Search for the cell housing the specified text and yield its (X, Y) center coordinate. 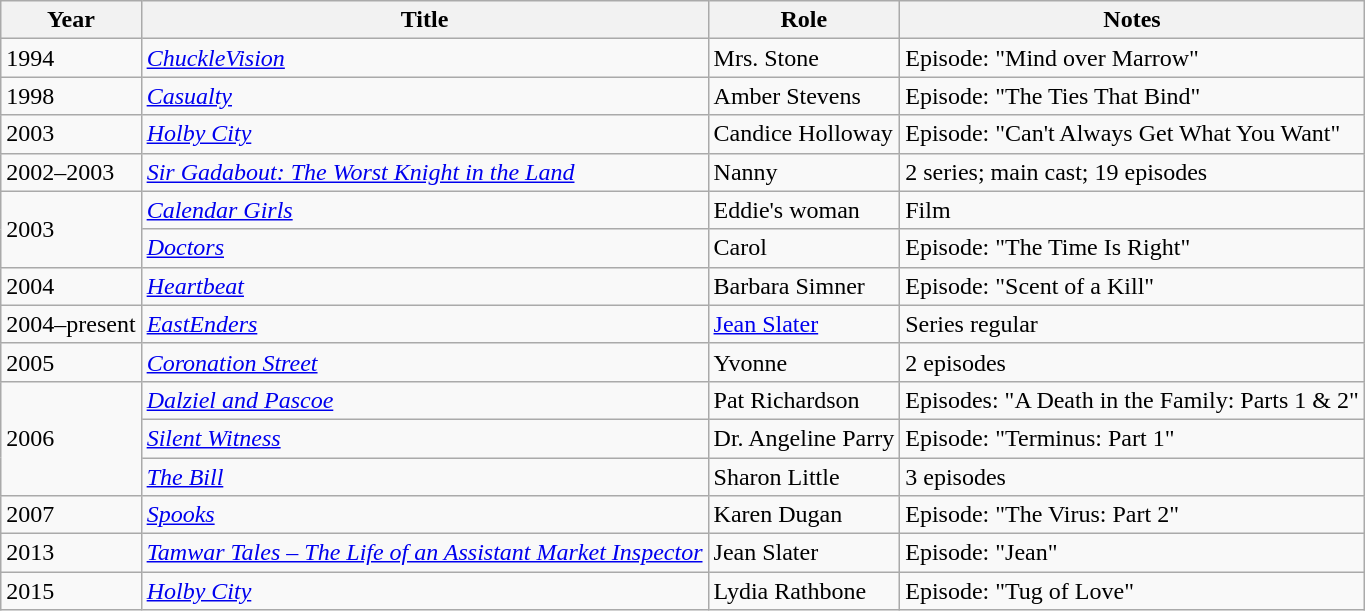
Barbara Simner (804, 286)
Casualty (424, 96)
2002–2003 (71, 172)
3 episodes (1132, 477)
Doctors (424, 248)
1994 (71, 58)
Title (424, 20)
Karen Dugan (804, 515)
Episode: "Mind over Marrow" (1132, 58)
Silent Witness (424, 438)
Pat Richardson (804, 400)
Yvonne (804, 362)
Carol (804, 248)
Episode: "The Time Is Right" (1132, 248)
Dr. Angeline Parry (804, 438)
2013 (71, 553)
Notes (1132, 20)
Episode: "Can't Always Get What You Want" (1132, 134)
2 series; main cast; 19 episodes (1132, 172)
Candice Holloway (804, 134)
Calendar Girls (424, 210)
Film (1132, 210)
Heartbeat (424, 286)
Sharon Little (804, 477)
Episode: "Jean" (1132, 553)
Year (71, 20)
The Bill (424, 477)
2 episodes (1132, 362)
1998 (71, 96)
Dalziel and Pascoe (424, 400)
2006 (71, 438)
2007 (71, 515)
Sir Gadabout: The Worst Knight in the Land (424, 172)
Episode: "Terminus: Part 1" (1132, 438)
Series regular (1132, 324)
ChuckleVision (424, 58)
Tamwar Tales – The Life of an Assistant Market Inspector (424, 553)
Nanny (804, 172)
Eddie's woman (804, 210)
Episode: "The Ties That Bind" (1132, 96)
EastEnders (424, 324)
Role (804, 20)
2015 (71, 591)
2004 (71, 286)
Lydia Rathbone (804, 591)
2004–present (71, 324)
Episode: "The Virus: Part 2" (1132, 515)
Mrs. Stone (804, 58)
Spooks (424, 515)
Amber Stevens (804, 96)
Coronation Street (424, 362)
Episodes: "A Death in the Family: Parts 1 & 2" (1132, 400)
Episode: "Scent of a Kill" (1132, 286)
2005 (71, 362)
Episode: "Tug of Love" (1132, 591)
